Detect which cell encompasses the target text, then output its (X, Y) center coordinate. 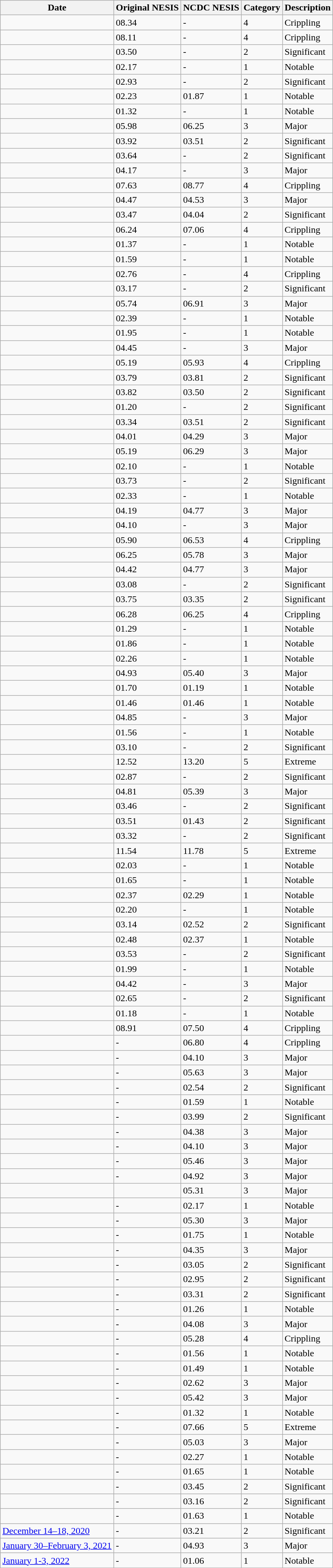
02.93 (147, 82)
04.35 (211, 1250)
04.08 (211, 1324)
01.63 (211, 1516)
06.80 (211, 1043)
03.82 (147, 392)
05.03 (211, 1442)
December 14–18, 2020 (57, 1531)
02.87 (147, 777)
02.03 (147, 865)
13.20 (211, 762)
04.04 (211, 215)
02.26 (147, 659)
02.76 (147, 274)
03.34 (147, 422)
07.06 (211, 230)
05.40 (211, 673)
01.87 (211, 96)
04.81 (147, 791)
06.91 (211, 303)
Date (57, 8)
04.85 (147, 718)
02.33 (147, 496)
02.29 (211, 895)
06.53 (211, 540)
03.14 (147, 925)
08.34 (147, 23)
01.37 (147, 244)
05.28 (211, 1338)
01.99 (147, 969)
03.08 (147, 584)
03.75 (147, 599)
02.23 (147, 96)
Category (262, 8)
04.01 (147, 437)
January 30–February 3, 2021 (57, 1545)
08.77 (211, 185)
02.10 (147, 466)
06.29 (211, 451)
05.74 (147, 303)
04.17 (147, 170)
01.49 (211, 1368)
05.63 (211, 1072)
02.48 (147, 939)
01.20 (147, 407)
02.39 (147, 318)
01.06 (211, 1560)
03.32 (147, 836)
01.43 (211, 821)
01.26 (211, 1309)
02.65 (147, 998)
05.31 (211, 1191)
03.64 (147, 155)
01.18 (147, 1013)
03.05 (211, 1265)
01.19 (211, 688)
04.53 (211, 200)
04.29 (211, 437)
11.78 (211, 850)
04.92 (211, 1176)
05.46 (211, 1161)
04.45 (147, 348)
12.52 (147, 762)
05.78 (211, 555)
03.73 (147, 481)
Original NESIS (147, 8)
January 1-3, 2022 (57, 1560)
01.70 (147, 688)
08.11 (147, 37)
01.95 (147, 333)
04.19 (147, 510)
02.27 (211, 1457)
03.99 (211, 1117)
07.63 (147, 185)
03.31 (211, 1294)
06.24 (147, 230)
06.28 (147, 614)
01.75 (211, 1235)
Description (308, 8)
05.30 (211, 1220)
02.62 (211, 1383)
02.54 (211, 1087)
04.47 (147, 200)
05.90 (147, 540)
02.95 (211, 1279)
03.46 (147, 806)
03.79 (147, 377)
NCDC NESIS (211, 8)
05.93 (211, 362)
04.38 (211, 1132)
07.66 (211, 1427)
02.20 (147, 910)
07.50 (211, 1028)
03.17 (147, 289)
03.45 (211, 1486)
11.54 (147, 850)
03.16 (211, 1501)
03.53 (147, 954)
02.52 (211, 925)
05.39 (211, 791)
08.91 (147, 1028)
03.35 (211, 599)
01.86 (147, 643)
03.47 (147, 215)
03.81 (211, 377)
01.29 (147, 629)
05.98 (147, 126)
03.21 (211, 1531)
03.10 (147, 747)
03.92 (147, 141)
05.42 (211, 1398)
